Provide the (x, y) coordinate of the cell's center where the given text is located.  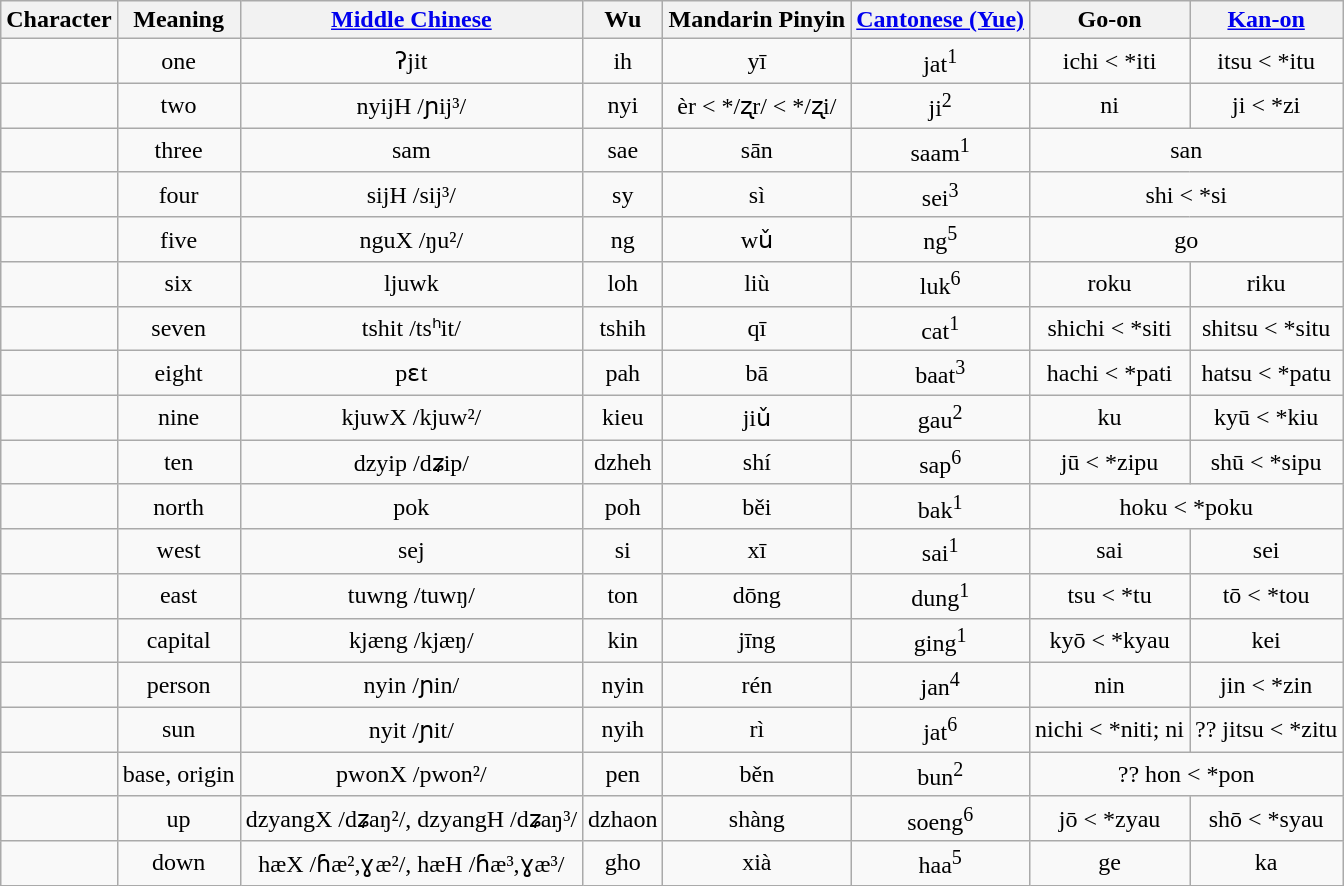
sān (757, 150)
person (178, 686)
ichi < *iti (1110, 62)
pwonX /pwon²/ (411, 774)
shō < *syau (1266, 818)
dōng (757, 596)
xià (757, 864)
nguX /ŋu²/ (411, 240)
wǔ (757, 240)
nyin /ɲin/ (411, 686)
sei3 (940, 194)
ging1 (940, 640)
sam (411, 150)
jin < *zin (1266, 686)
eight (178, 374)
nyit /ɲit/ (411, 730)
jīng (757, 640)
north (178, 506)
ton (623, 596)
rì (757, 730)
shí (757, 462)
up (178, 818)
sap6 (940, 462)
soeng6 (940, 818)
nyi (623, 106)
poh (623, 506)
ge (1110, 864)
hachi < *pati (1110, 374)
five (178, 240)
go (1186, 240)
haa5 (940, 864)
jō < *zyau (1110, 818)
yī (757, 62)
tshit /tsʰit/ (411, 328)
bak1 (940, 506)
sai1 (940, 552)
luk6 (940, 284)
nine (178, 418)
hoku < *poku (1186, 506)
dzhaon (623, 818)
Go-on (1110, 20)
kei (1266, 640)
bā (757, 374)
ni (1110, 106)
kjæng /kjæŋ/ (411, 640)
base, origin (178, 774)
jat6 (940, 730)
pah (623, 374)
shichi < *siti (1110, 328)
tō < *tou (1266, 596)
ji < *zi (1266, 106)
qī (757, 328)
ih (623, 62)
sun (178, 730)
baat3 (940, 374)
shi < *si (1186, 194)
dung1 (940, 596)
kyō < *kyau (1110, 640)
six (178, 284)
seven (178, 328)
tshih (623, 328)
ʔjit (411, 62)
ka (1266, 864)
sej (411, 552)
three (178, 150)
Middle Chinese (411, 20)
Mandarin Pinyin (757, 20)
si (623, 552)
sijH /sij³/ (411, 194)
down (178, 864)
ng (623, 240)
dzyangX /dʑaŋ²/, dzyangH /dʑaŋ³/ (411, 818)
Cantonese (Yue) (940, 20)
san (1186, 150)
riku (1266, 284)
sì (757, 194)
ng5 (940, 240)
nin (1110, 686)
nyin (623, 686)
nyijH /ɲij³/ (411, 106)
four (178, 194)
xī (757, 552)
ji2 (940, 106)
?? jitsu < *zitu (1266, 730)
nyih (623, 730)
roku (1110, 284)
liù (757, 284)
loh (623, 284)
hatsu < *patu (1266, 374)
jiǔ (757, 418)
pɛt (411, 374)
ten (178, 462)
shàng (757, 818)
jat1 (940, 62)
nichi < *niti; ni (1110, 730)
kieu (623, 418)
kyū < *kiu (1266, 418)
kin (623, 640)
jū < *zipu (1110, 462)
sei (1266, 552)
dzheh (623, 462)
sy (623, 194)
gau2 (940, 418)
hæX /ɦæ²,ɣæ²/, hæH /ɦæ³,ɣæ³/ (411, 864)
shū < *sipu (1266, 462)
shitsu < *situ (1266, 328)
saam1 (940, 150)
sae (623, 150)
?? hon < *pon (1186, 774)
pen (623, 774)
běi (757, 506)
sai (1110, 552)
gho (623, 864)
ljuwk (411, 284)
tsu < *tu (1110, 596)
bun2 (940, 774)
rén (757, 686)
jan4 (940, 686)
east (178, 596)
Wu (623, 20)
Kan-on (1266, 20)
èr < */ʐr/ < */ʐi/ (757, 106)
one (178, 62)
west (178, 552)
cat1 (940, 328)
ku (1110, 418)
Character (59, 20)
kjuwX /kjuw²/ (411, 418)
pok (411, 506)
běn (757, 774)
itsu < *itu (1266, 62)
two (178, 106)
dzyip /dʑip/ (411, 462)
Meaning (178, 20)
tuwng /tuwŋ/ (411, 596)
capital (178, 640)
